Scan for the cell matching the given text and deliver its [x, y] coordinate at center. 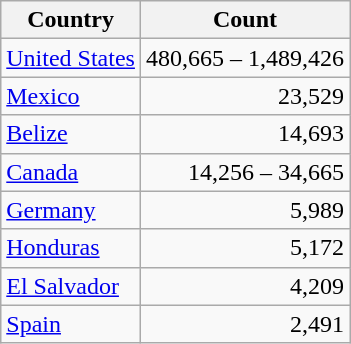
2,491 [244, 324]
Belize [71, 134]
Canada [71, 172]
23,529 [244, 96]
El Salvador [71, 286]
4,209 [244, 286]
14,693 [244, 134]
Count [244, 20]
Honduras [71, 248]
Mexico [71, 96]
United States [71, 58]
Germany [71, 210]
Country [71, 20]
14,256 – 34,665 [244, 172]
Spain [71, 324]
5,989 [244, 210]
480,665 – 1,489,426 [244, 58]
5,172 [244, 248]
